Pinpoint the cell where the given text exists, returning its [x, y] midpoint coordinate. 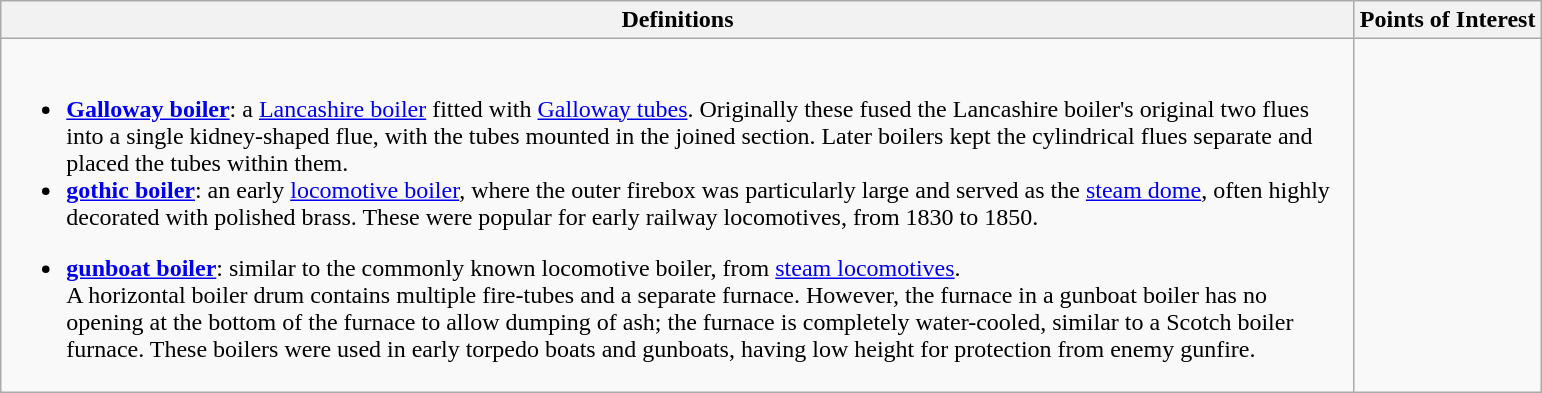
Definitions [678, 20]
Points of Interest [1448, 20]
